Return the [X, Y] coordinate for the center point of the cell that contains the specified text.  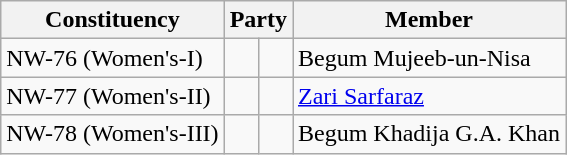
Zari Sarfaraz [428, 96]
NW-78 (Women's-III) [112, 134]
NW-76 (Women's-I) [112, 58]
Member [428, 20]
Constituency [112, 20]
Party [258, 20]
Begum Khadija G.A. Khan [428, 134]
Begum Mujeeb-un-Nisa [428, 58]
NW-77 (Women's-II) [112, 96]
